Return the (X, Y) coordinate for the center point of the cell that contains the specified text.  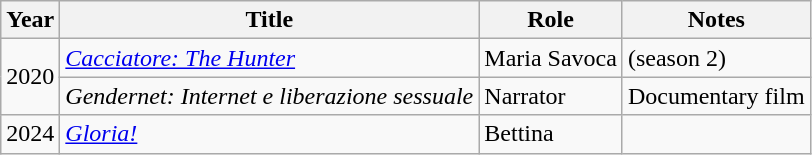
Role (551, 20)
Narrator (551, 96)
(season 2) (716, 58)
Maria Savoca (551, 58)
Documentary film (716, 96)
Cacciatore: The Hunter (270, 58)
Notes (716, 20)
Bettina (551, 134)
Gendernet: Internet e liberazione sessuale (270, 96)
Year (30, 20)
Title (270, 20)
2024 (30, 134)
Gloria! (270, 134)
2020 (30, 77)
